Return the (X, Y) coordinate for the center point of the cell that contains the specified text.  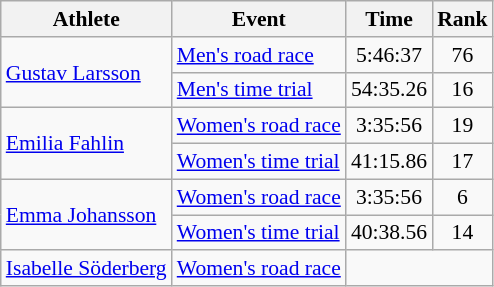
Emma Johansson (86, 214)
Rank (462, 19)
Time (389, 19)
Isabelle Söderberg (86, 269)
5:46:37 (389, 55)
76 (462, 55)
Emilia Fahlin (86, 144)
54:35.26 (389, 90)
41:15.86 (389, 162)
Athlete (86, 19)
Gustav Larsson (86, 72)
6 (462, 197)
Men's road race (259, 55)
17 (462, 162)
16 (462, 90)
19 (462, 126)
14 (462, 233)
40:38.56 (389, 233)
Men's time trial (259, 90)
Event (259, 19)
